Extract the (x, y) coordinate from the center of the cell holding the provided text.  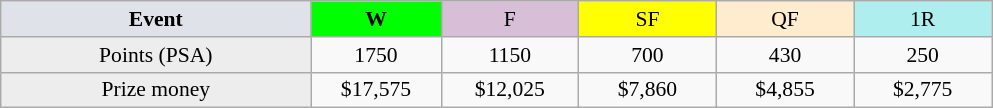
700 (648, 55)
F (510, 19)
$17,575 (376, 90)
SF (648, 19)
1750 (376, 55)
QF (785, 19)
Event (156, 19)
$4,855 (785, 90)
250 (923, 55)
W (376, 19)
Prize money (156, 90)
$2,775 (923, 90)
430 (785, 55)
Points (PSA) (156, 55)
$12,025 (510, 90)
1150 (510, 55)
$7,860 (648, 90)
1R (923, 19)
